Detect which cell encompasses the target text, then output its (X, Y) center coordinate. 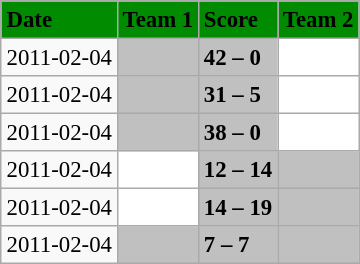
42 – 0 (238, 57)
12 – 14 (238, 170)
Team 1 (158, 20)
31 – 5 (238, 95)
Score (238, 20)
Date (59, 20)
Team 2 (318, 20)
14 – 19 (238, 208)
38 – 0 (238, 133)
7 – 7 (238, 245)
